Output the (X, Y) coordinate of the center of the cell containing the given text.  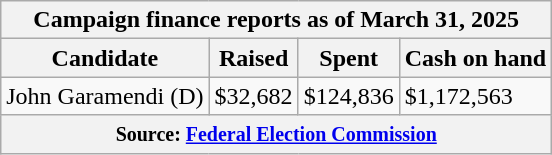
Cash on hand (475, 58)
Campaign finance reports as of March 31, 2025 (276, 20)
$1,172,563 (475, 96)
$32,682 (254, 96)
Source: Federal Election Commission (276, 134)
Candidate (105, 58)
John Garamendi (D) (105, 96)
Spent (348, 58)
$124,836 (348, 96)
Raised (254, 58)
